For the text-containing cell, return its midpoint in [x, y] coordinate format. 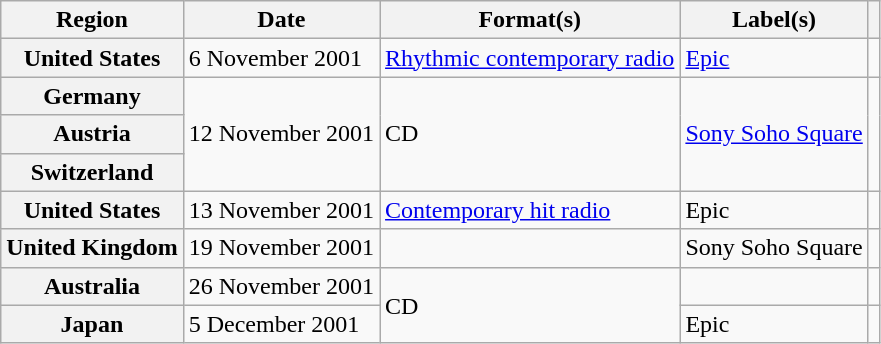
Germany [92, 96]
5 December 2001 [281, 324]
United Kingdom [92, 248]
Region [92, 20]
26 November 2001 [281, 286]
Date [281, 20]
19 November 2001 [281, 248]
Austria [92, 134]
6 November 2001 [281, 58]
13 November 2001 [281, 210]
Rhythmic contemporary radio [530, 58]
12 November 2001 [281, 134]
Australia [92, 286]
Japan [92, 324]
Format(s) [530, 20]
Switzerland [92, 172]
Label(s) [774, 20]
Contemporary hit radio [530, 210]
